Scan for the cell matching the given text and deliver its [X, Y] coordinate at center. 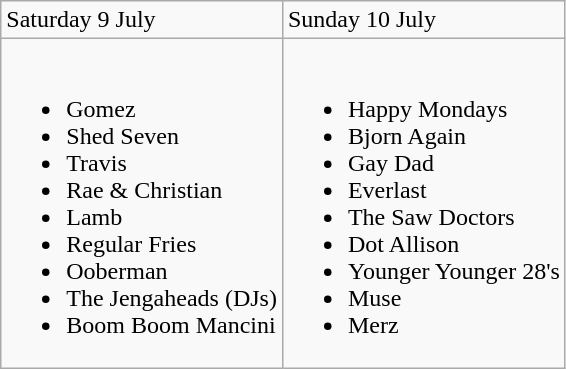
Happy MondaysBjorn AgainGay DadEverlastThe Saw DoctorsDot AllisonYounger Younger 28'sMuseMerz [424, 204]
Sunday 10 July [424, 20]
Saturday 9 July [142, 20]
GomezShed SevenTravisRae & ChristianLambRegular FriesOobermanThe Jengaheads (DJs)Boom Boom Mancini [142, 204]
